Locate the cell with the specified text and output its (X, Y) center coordinate. 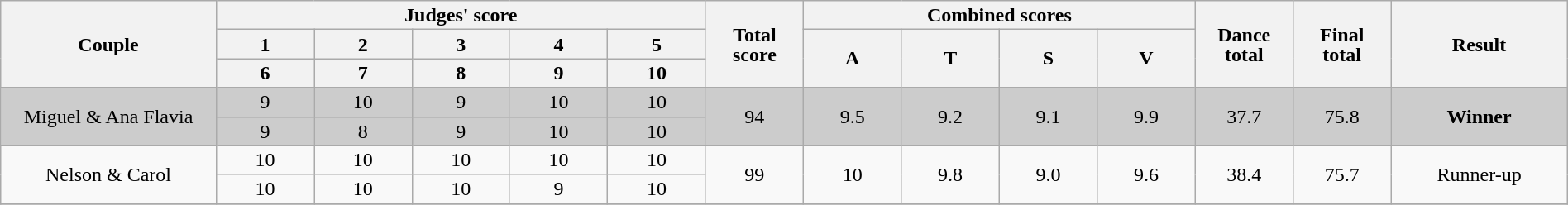
9.0 (1048, 174)
3 (461, 45)
S (1048, 59)
75.8 (1341, 117)
5 (657, 45)
Miguel & Ana Flavia (109, 117)
Combined scores (1000, 15)
9.2 (950, 117)
Couple (109, 45)
6 (265, 73)
T (950, 59)
9.9 (1146, 117)
Runner-up (1479, 174)
Judges' score (461, 15)
Finaltotal (1341, 45)
9.6 (1146, 174)
37.7 (1244, 117)
1 (265, 45)
Result (1479, 45)
V (1146, 59)
Winner (1479, 117)
Nelson & Carol (109, 174)
A (853, 59)
2 (363, 45)
9.8 (950, 174)
9.1 (1048, 117)
38.4 (1244, 174)
9.5 (853, 117)
Totalscore (754, 45)
94 (754, 117)
Dancetotal (1244, 45)
7 (363, 73)
99 (754, 174)
75.7 (1341, 174)
4 (558, 45)
